From the cell containing the given text, extract its center point as [x, y] coordinate. 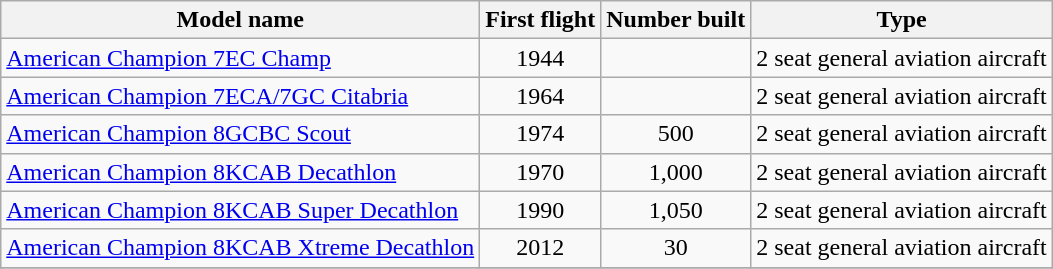
1,000 [676, 172]
2012 [540, 248]
1964 [540, 96]
1944 [540, 58]
500 [676, 134]
American Champion 8KCAB Super Decathlon [240, 210]
1990 [540, 210]
1,050 [676, 210]
American Champion 8KCAB Decathlon [240, 172]
Number built [676, 20]
1970 [540, 172]
1974 [540, 134]
American Champion 8KCAB Xtreme Decathlon [240, 248]
American Champion 7ECA/7GC Citabria [240, 96]
American Champion 8GCBC Scout [240, 134]
American Champion 7EC Champ [240, 58]
30 [676, 248]
Type [902, 20]
Model name [240, 20]
First flight [540, 20]
